Find where the given text appears and provide that cell's center as [x, y] coordinate. 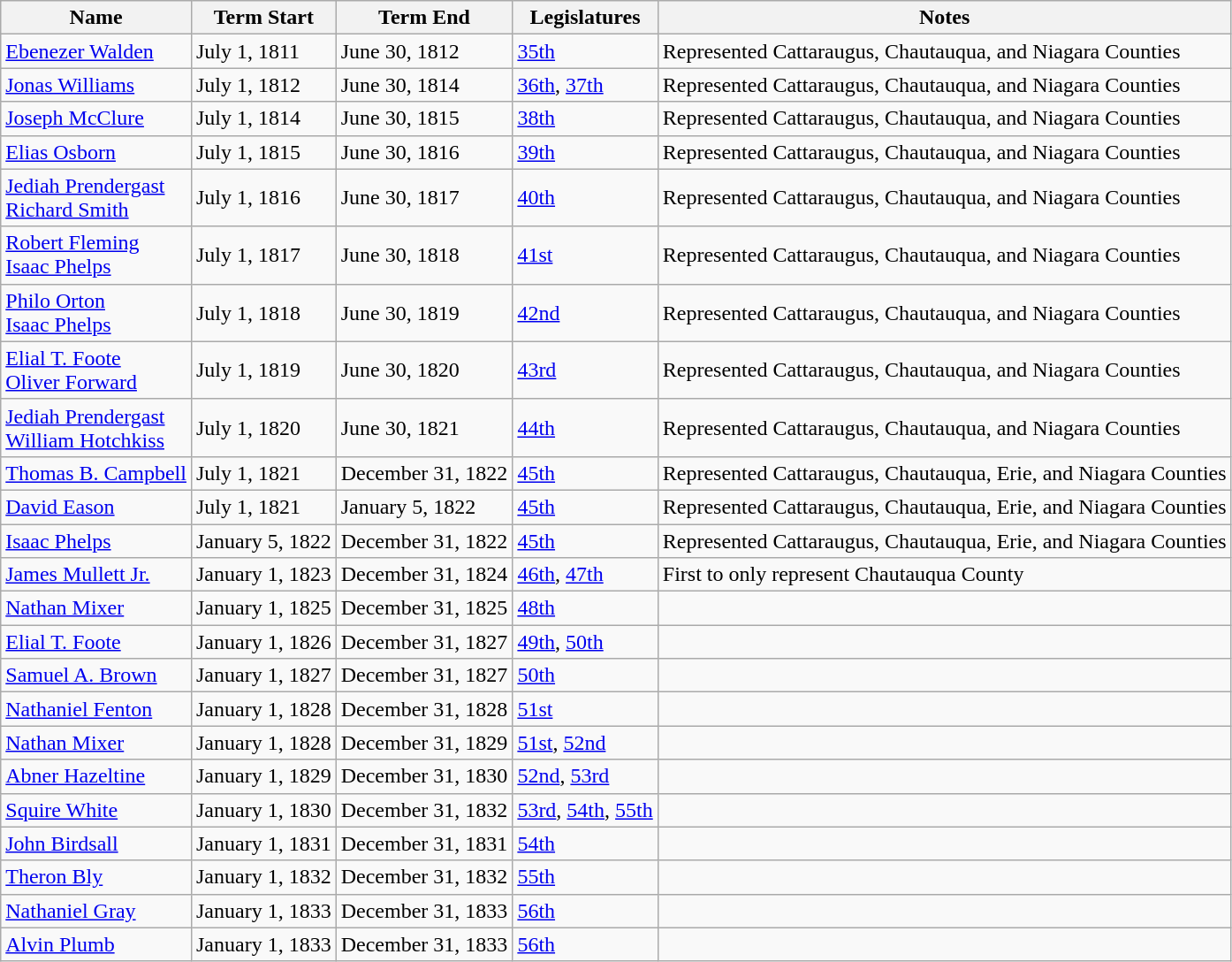
June 30, 1816 [424, 152]
December 31, 1828 [424, 709]
Isaac Phelps [96, 540]
June 30, 1818 [424, 255]
January 1, 1830 [263, 810]
Notes [944, 18]
Joseph McClure [96, 118]
Name [96, 18]
June 30, 1815 [424, 118]
Thomas B. Campbell [96, 473]
December 31, 1824 [424, 575]
38th [585, 118]
Squire White [96, 810]
39th [585, 152]
43rd [585, 370]
July 1, 1820 [263, 428]
51st, 52nd [585, 743]
40th [585, 198]
July 1, 1816 [263, 198]
June 30, 1821 [424, 428]
49th, 50th [585, 642]
44th [585, 428]
Philo OrtonIsaac Phelps [96, 313]
First to only represent Chautauqua County [944, 575]
January 1, 1831 [263, 844]
John Birdsall [96, 844]
41st [585, 255]
July 1, 1817 [263, 255]
January 1, 1826 [263, 642]
Legislatures [585, 18]
January 1, 1825 [263, 608]
July 1, 1815 [263, 152]
James Mullett Jr. [96, 575]
Jonas Williams [96, 85]
July 1, 1818 [263, 313]
Jediah PrendergastWilliam Hotchkiss [96, 428]
35th [585, 51]
36th, 37th [585, 85]
Alvin Plumb [96, 944]
June 30, 1819 [424, 313]
January 1, 1827 [263, 676]
December 31, 1829 [424, 743]
December 31, 1831 [424, 844]
July 1, 1812 [263, 85]
Robert FlemingIsaac Phelps [96, 255]
46th, 47th [585, 575]
Elial T. FooteOliver Forward [96, 370]
July 1, 1814 [263, 118]
Nathaniel Fenton [96, 709]
Term Start [263, 18]
December 31, 1825 [424, 608]
51st [585, 709]
Ebenezer Walden [96, 51]
Jediah PrendergastRichard Smith [96, 198]
January 1, 1832 [263, 877]
Term End [424, 18]
Theron Bly [96, 877]
53rd, 54th, 55th [585, 810]
July 1, 1811 [263, 51]
42nd [585, 313]
Elias Osborn [96, 152]
July 1, 1819 [263, 370]
January 1, 1829 [263, 776]
48th [585, 608]
June 30, 1814 [424, 85]
June 30, 1817 [424, 198]
June 30, 1812 [424, 51]
June 30, 1820 [424, 370]
52nd, 53rd [585, 776]
David Eason [96, 507]
Samuel A. Brown [96, 676]
54th [585, 844]
Elial T. Foote [96, 642]
December 31, 1830 [424, 776]
Abner Hazeltine [96, 776]
January 1, 1823 [263, 575]
50th [585, 676]
55th [585, 877]
Nathaniel Gray [96, 911]
